Return [x, y] of the center of cell containing provided text 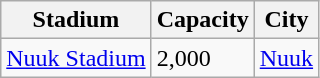
Nuuk [286, 58]
Capacity [202, 20]
Nuuk Stadium [76, 58]
2,000 [202, 58]
Stadium [76, 20]
City [286, 20]
